Extract the (x, y) coordinate from the center of the cell holding the provided text.  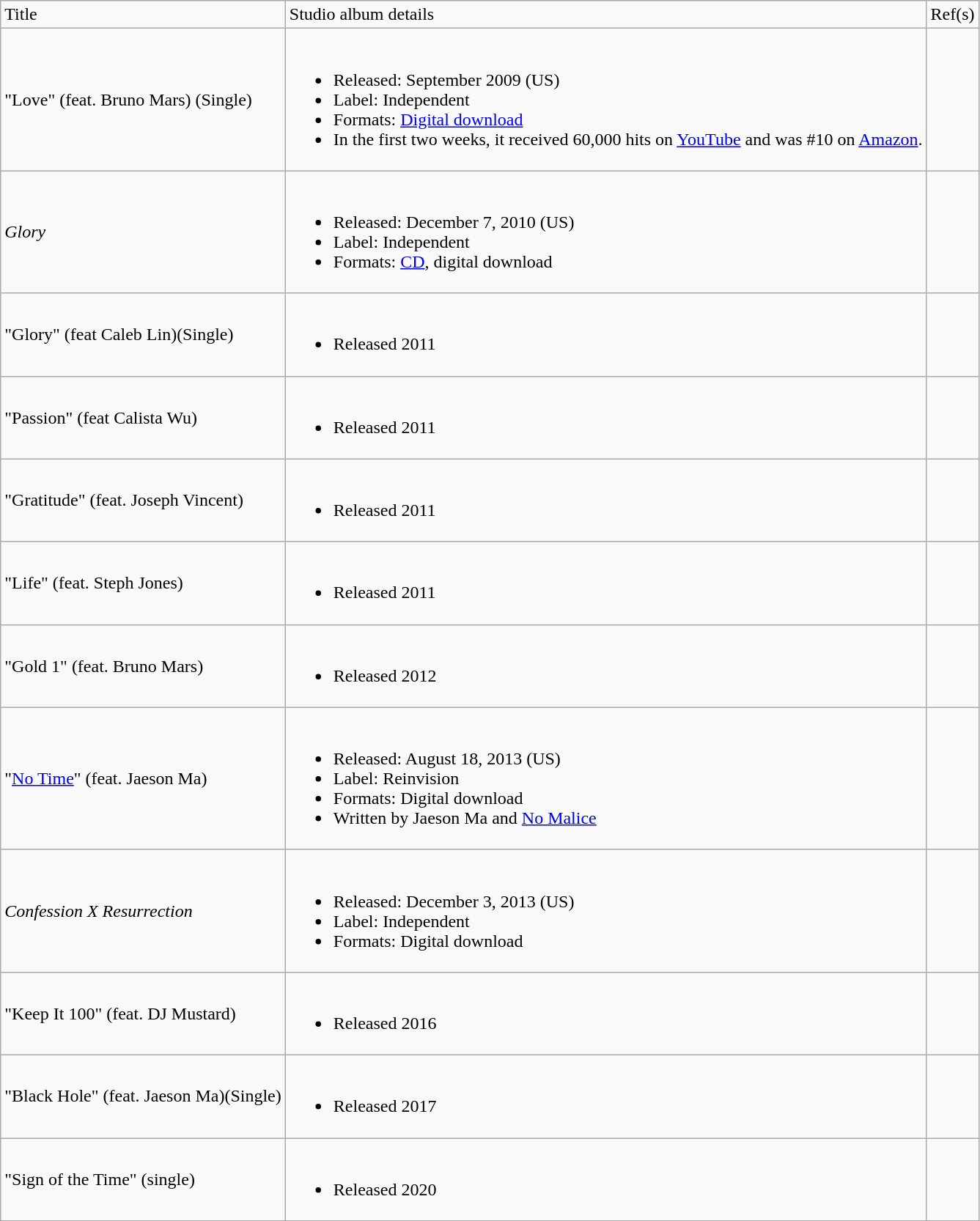
Ref(s) (953, 15)
Released: December 7, 2010 (US)Label: IndependentFormats: CD, digital download (605, 232)
"No Time" (feat. Jaeson Ma) (144, 778)
Released 2016 (605, 1013)
Confession X Resurrection (144, 910)
"Passion" (feat Calista Wu) (144, 418)
"Gratitude" (feat. Joseph Vincent) (144, 500)
"Life" (feat. Steph Jones) (144, 583)
Released 2017 (605, 1096)
Released 2020 (605, 1178)
Released: August 18, 2013 (US)Label: ReinvisionFormats: Digital downloadWritten by Jaeson Ma and No Malice (605, 778)
Studio album details (605, 15)
Title (144, 15)
Released 2012 (605, 665)
"Black Hole" (feat. Jaeson Ma)(Single) (144, 1096)
"Sign of the Time" (single) (144, 1178)
Glory (144, 232)
Released: December 3, 2013 (US)Label: IndependentFormats: Digital download (605, 910)
"Gold 1" (feat. Bruno Mars) (144, 665)
"Keep It 100" (feat. DJ Mustard) (144, 1013)
"Love" (feat. Bruno Mars) (Single) (144, 100)
"Glory" (feat Caleb Lin)(Single) (144, 334)
